Identify which cell holds the provided text, then report its (x, y) central coordinate. 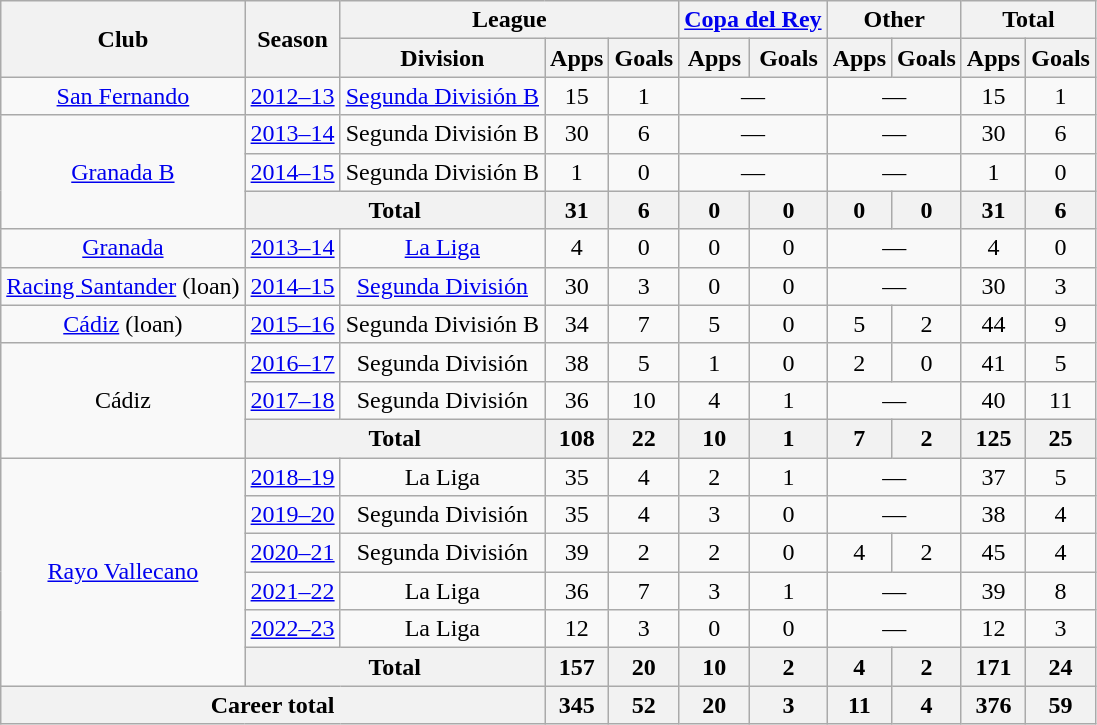
2012–13 (292, 96)
2022–23 (292, 629)
Season (292, 39)
Division (442, 58)
24 (1061, 667)
40 (993, 400)
2017–18 (292, 400)
2019–20 (292, 515)
San Fernando (123, 96)
9 (1061, 324)
2020–21 (292, 553)
125 (993, 438)
37 (993, 477)
2018–19 (292, 477)
Club (123, 39)
2015–16 (292, 324)
52 (644, 705)
34 (577, 324)
376 (993, 705)
22 (644, 438)
44 (993, 324)
2016–17 (292, 362)
2021–22 (292, 591)
Cádiz (loan) (123, 324)
Career total (273, 705)
Cádiz (123, 400)
345 (577, 705)
25 (1061, 438)
Granada B (123, 172)
Granada (123, 248)
157 (577, 667)
59 (1061, 705)
Racing Santander (loan) (123, 286)
108 (577, 438)
45 (993, 553)
Other (894, 20)
Copa del Rey (753, 20)
8 (1061, 591)
Rayo Vallecano (123, 572)
171 (993, 667)
League (510, 20)
41 (993, 362)
